Identify which cell holds the provided text, then report its (x, y) central coordinate. 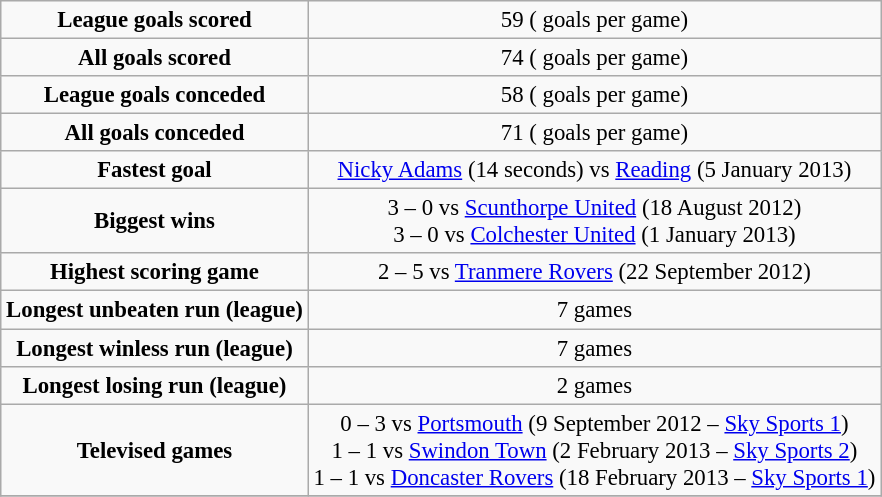
League goals conceded (154, 95)
All goals scored (154, 58)
Longest winless run (league) (154, 348)
Highest scoring game (154, 273)
Longest losing run (league) (154, 385)
Longest unbeaten run (league) (154, 310)
2 games (594, 385)
3 – 0 vs Scunthorpe United (18 August 2012)3 – 0 vs Colchester United (1 January 2013) (594, 222)
Nicky Adams (14 seconds) vs Reading (5 January 2013) (594, 170)
Biggest wins (154, 222)
58 ( goals per game) (594, 95)
Televised games (154, 450)
71 ( goals per game) (594, 133)
74 ( goals per game) (594, 58)
2 – 5 vs Tranmere Rovers (22 September 2012) (594, 273)
All goals conceded (154, 133)
59 ( goals per game) (594, 20)
League goals scored (154, 20)
Fastest goal (154, 170)
